Capture the cell that displays the provided text and extract its (X, Y) central coordinate. 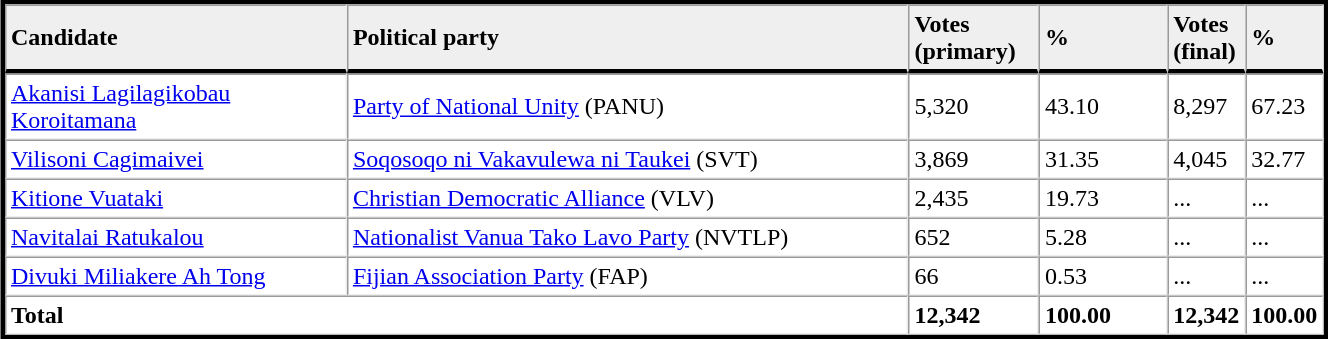
Party of National Unity (PANU) (628, 107)
31.35 (1103, 160)
Divuki Miliakere Ah Tong (176, 276)
3,869 (974, 160)
66 (974, 276)
5.28 (1103, 238)
Nationalist Vanua Tako Lavo Party (NVTLP) (628, 238)
Kitione Vuataki (176, 198)
Vilisoni Cagimaivei (176, 160)
8,297 (1206, 107)
32.77 (1284, 160)
4,045 (1206, 160)
43.10 (1103, 107)
67.23 (1284, 107)
Christian Democratic Alliance (VLV) (628, 198)
Political party (628, 38)
Soqosoqo ni Vakavulewa ni Taukei (SVT) (628, 160)
Navitalai Ratukalou (176, 238)
2,435 (974, 198)
Fijian Association Party (FAP) (628, 276)
Votes(final) (1206, 38)
Total (456, 316)
Candidate (176, 38)
0.53 (1103, 276)
652 (974, 238)
5,320 (974, 107)
Votes(primary) (974, 38)
Akanisi Lagilagikobau Koroitamana (176, 107)
19.73 (1103, 198)
